For the text-containing cell, return its midpoint in (X, Y) coordinate format. 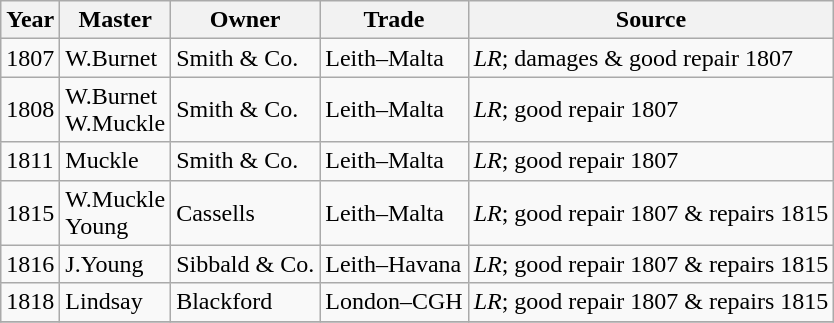
1807 (30, 58)
1818 (30, 302)
Cassells (246, 212)
Year (30, 20)
Lindsay (116, 302)
1815 (30, 212)
W.MuckleYoung (116, 212)
J.Young (116, 264)
Blackford (246, 302)
1808 (30, 110)
1816 (30, 264)
Sibbald & Co. (246, 264)
London–CGH (394, 302)
Trade (394, 20)
W.BurnetW.Muckle (116, 110)
Owner (246, 20)
Master (116, 20)
Muckle (116, 161)
1811 (30, 161)
Leith–Havana (394, 264)
Source (651, 20)
LR; damages & good repair 1807 (651, 58)
W.Burnet (116, 58)
